Locate the cell with the specified text and output its [x, y] center coordinate. 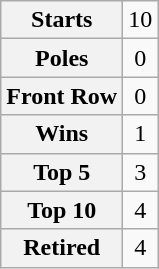
1 [140, 134]
3 [140, 172]
Poles [62, 58]
10 [140, 20]
Retired [62, 248]
Top 5 [62, 172]
Front Row [62, 96]
Wins [62, 134]
Top 10 [62, 210]
Starts [62, 20]
